From the cell containing the given text, extract its center point as (X, Y) coordinate. 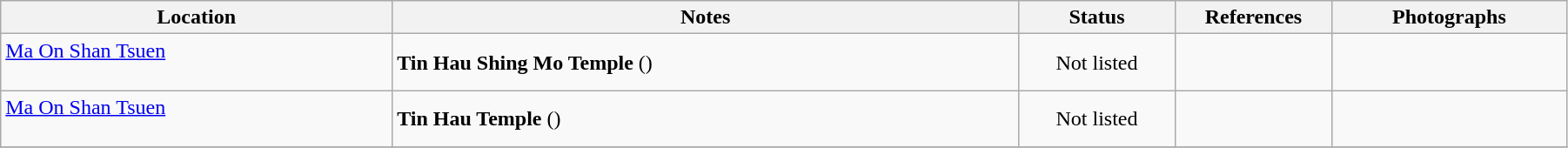
References (1253, 17)
Tin Hau Temple () (706, 118)
Notes (706, 17)
Photographs (1449, 17)
Tin Hau Shing Mo Temple () (706, 63)
Status (1097, 17)
Location (197, 17)
